Pinpoint the cell where the given text exists, returning its (X, Y) midpoint coordinate. 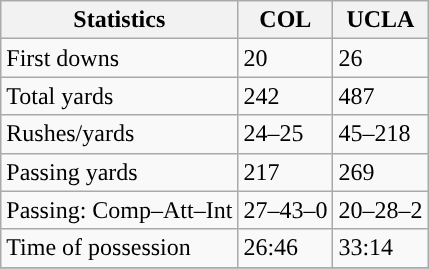
487 (380, 96)
26 (380, 58)
26:46 (286, 248)
217 (286, 172)
269 (380, 172)
Time of possession (120, 248)
UCLA (380, 20)
Statistics (120, 20)
First downs (120, 58)
Passing yards (120, 172)
242 (286, 96)
45–218 (380, 134)
Passing: Comp–Att–Int (120, 210)
27–43–0 (286, 210)
20–28–2 (380, 210)
Total yards (120, 96)
COL (286, 20)
33:14 (380, 248)
20 (286, 58)
Rushes/yards (120, 134)
24–25 (286, 134)
